Pinpoint the cell where the given text exists, returning its (x, y) midpoint coordinate. 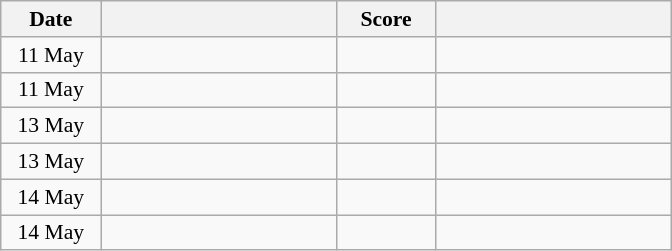
Score (386, 19)
Date (51, 19)
